Find where the given text appears and provide that cell's center as [x, y] coordinate. 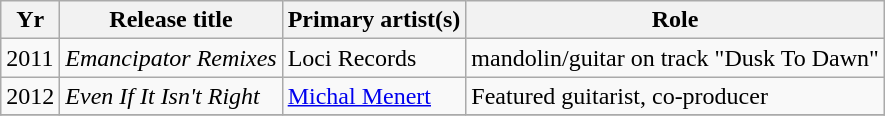
2011 [30, 58]
Even If It Isn't Right [171, 96]
Yr [30, 20]
Loci Records [374, 58]
Michal Menert [374, 96]
Primary artist(s) [374, 20]
Emancipator Remixes [171, 58]
mandolin/guitar on track "Dusk To Dawn" [675, 58]
Role [675, 20]
Featured guitarist, co-producer [675, 96]
2012 [30, 96]
Release title [171, 20]
